Output the (X, Y) coordinate of the center of the cell containing the given text.  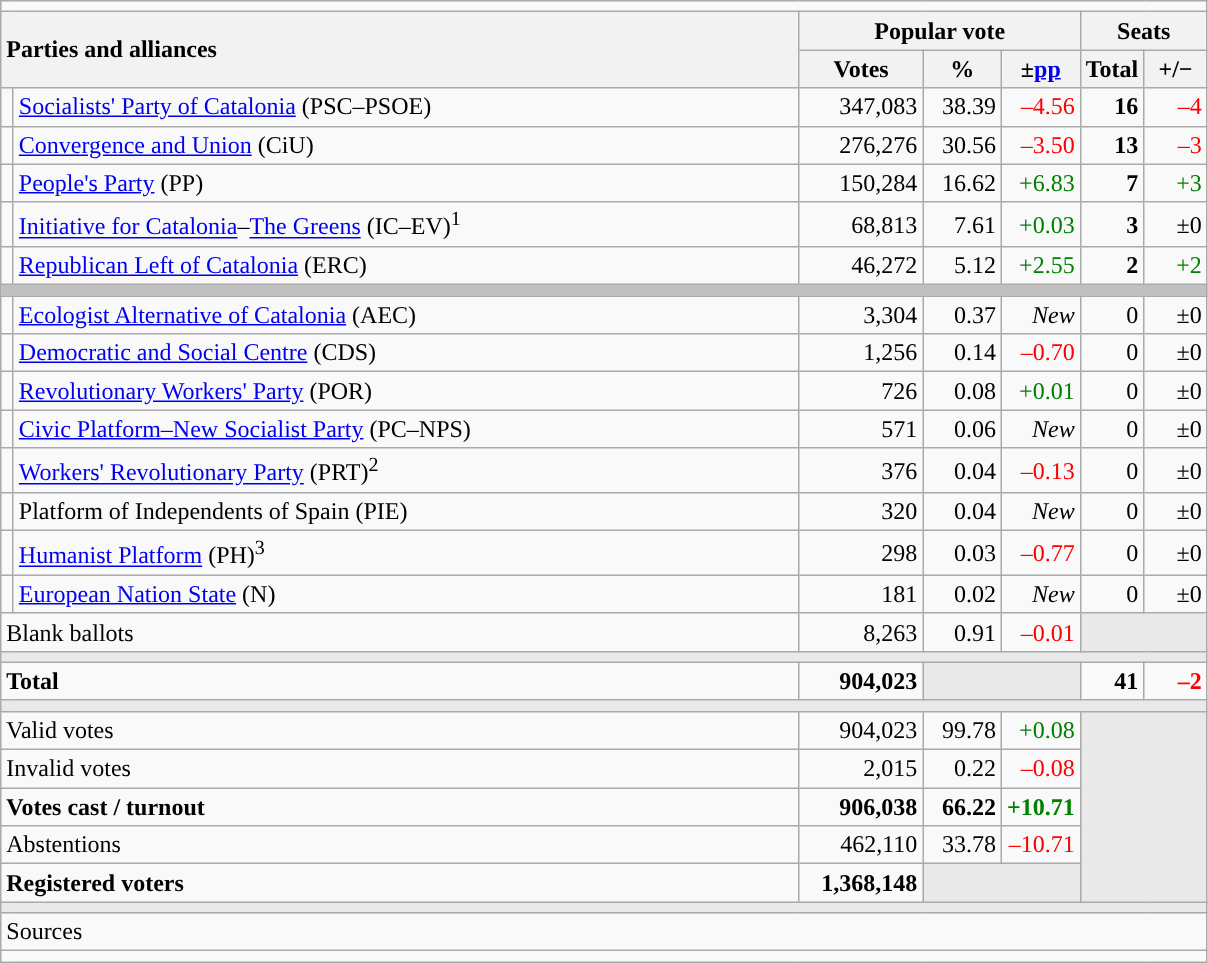
376 (861, 470)
8,263 (861, 632)
Popular vote (940, 31)
+10.71 (1040, 807)
–0.77 (1040, 554)
0.91 (962, 632)
+0.03 (1040, 224)
181 (861, 594)
Revolutionary Workers' Party (POR) (406, 391)
726 (861, 391)
European Nation State (N) (406, 594)
+6.83 (1040, 183)
Seats (1144, 31)
68,813 (861, 224)
0.02 (962, 594)
–0.08 (1040, 769)
–3.50 (1040, 145)
Registered voters (400, 883)
–4.56 (1040, 107)
People's Party (PP) (406, 183)
571 (861, 429)
1,368,148 (861, 883)
16.62 (962, 183)
–0.01 (1040, 632)
298 (861, 554)
Votes (861, 69)
Invalid votes (400, 769)
Civic Platform–New Socialist Party (PC–NPS) (406, 429)
–0.70 (1040, 353)
Valid votes (400, 731)
+2 (1176, 266)
% (962, 69)
–4 (1176, 107)
±pp (1040, 69)
41 (1112, 681)
38.39 (962, 107)
5.12 (962, 266)
Sources (604, 932)
66.22 (962, 807)
0.03 (962, 554)
16 (1112, 107)
+0.08 (1040, 731)
1,256 (861, 353)
276,276 (861, 145)
Votes cast / turnout (400, 807)
320 (861, 512)
99.78 (962, 731)
33.78 (962, 845)
Convergence and Union (CiU) (406, 145)
Blank ballots (400, 632)
+2.55 (1040, 266)
Socialists' Party of Catalonia (PSC–PSOE) (406, 107)
0.14 (962, 353)
46,272 (861, 266)
0.08 (962, 391)
+/− (1176, 69)
2,015 (861, 769)
0.37 (962, 315)
150,284 (861, 183)
7.61 (962, 224)
Platform of Independents of Spain (PIE) (406, 512)
0.06 (962, 429)
Workers' Revolutionary Party (PRT)2 (406, 470)
Ecologist Alternative of Catalonia (AEC) (406, 315)
7 (1112, 183)
–2 (1176, 681)
347,083 (861, 107)
+3 (1176, 183)
13 (1112, 145)
2 (1112, 266)
–10.71 (1040, 845)
Republican Left of Catalonia (ERC) (406, 266)
Democratic and Social Centre (CDS) (406, 353)
3 (1112, 224)
30.56 (962, 145)
3,304 (861, 315)
–3 (1176, 145)
Parties and alliances (400, 50)
Humanist Platform (PH)3 (406, 554)
906,038 (861, 807)
+0.01 (1040, 391)
Initiative for Catalonia–The Greens (IC–EV)1 (406, 224)
–0.13 (1040, 470)
462,110 (861, 845)
Abstentions (400, 845)
0.22 (962, 769)
